Capture the cell that displays the provided text and extract its (x, y) central coordinate. 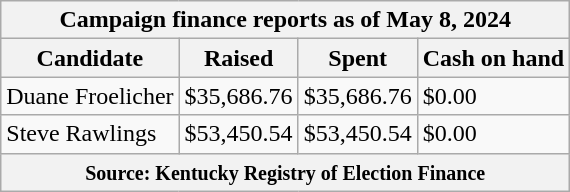
Duane Froelicher (90, 96)
Source: Kentucky Registry of Election Finance (286, 172)
Spent (358, 58)
Raised (238, 58)
Candidate (90, 58)
Campaign finance reports as of May 8, 2024 (286, 20)
Steve Rawlings (90, 134)
Cash on hand (493, 58)
